Return the (x, y) coordinate for the center point of the cell that contains the specified text.  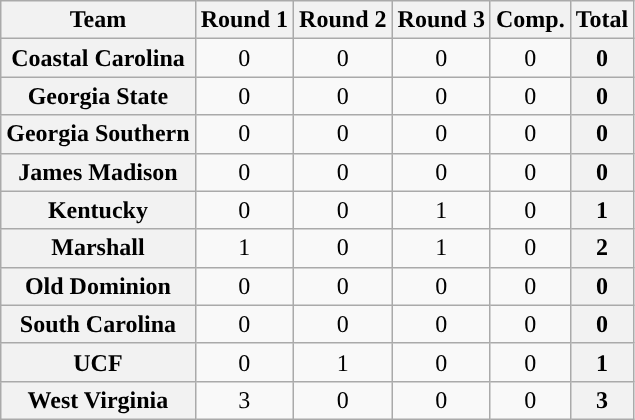
Comp. (530, 20)
Coastal Carolina (98, 58)
Team (98, 20)
South Carolina (98, 324)
2 (602, 248)
Total (602, 20)
Round 1 (244, 20)
Round 3 (441, 20)
Old Dominion (98, 286)
James Madison (98, 172)
Georgia State (98, 96)
Kentucky (98, 210)
Georgia Southern (98, 134)
West Virginia (98, 400)
UCF (98, 362)
Marshall (98, 248)
Round 2 (343, 20)
